From the cell containing the given text, extract its center point as [x, y] coordinate. 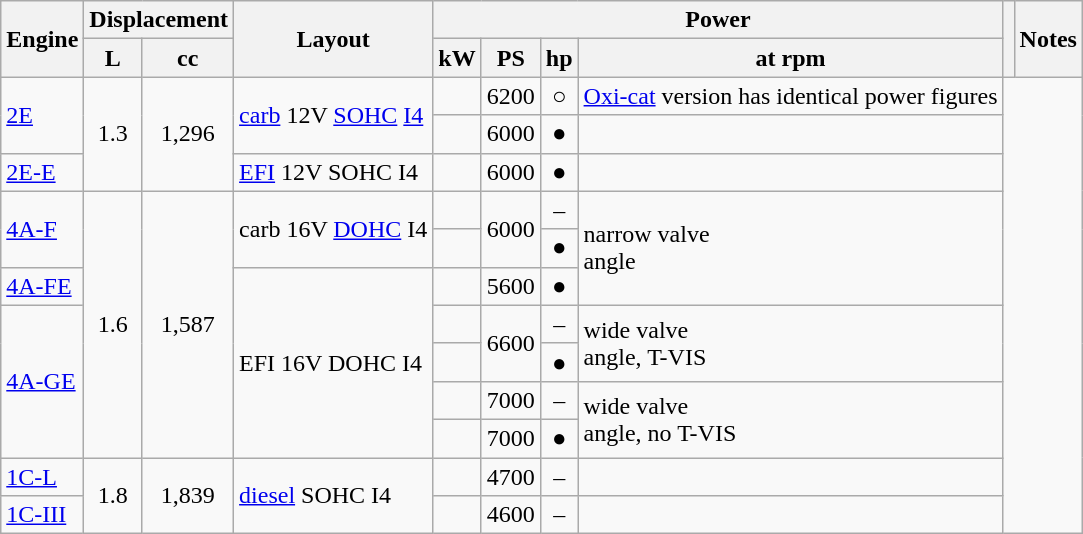
1,587 [188, 324]
hp [559, 58]
PS [510, 58]
1.3 [113, 134]
4A-F [42, 229]
2E-E [42, 172]
1,839 [188, 496]
Power [718, 20]
EFI 12V SOHC I4 [334, 172]
4600 [510, 515]
carb 16V DOHC I4 [334, 229]
at rpm [790, 58]
4A-GE [42, 381]
1.8 [113, 496]
Displacement [159, 20]
Notes [1048, 39]
carb 12V SOHC I4 [334, 115]
kW [457, 58]
4700 [510, 477]
Layout [334, 39]
1,296 [188, 134]
L [113, 58]
cc [188, 58]
diesel SOHC I4 [334, 496]
2E [42, 115]
6200 [510, 96]
6600 [510, 343]
1.6 [113, 324]
1C-III [42, 515]
○ [559, 96]
wide valveangle, no T-VIS [790, 419]
wide valveangle, T-VIS [790, 343]
4A-FE [42, 286]
Oxi-cat version has identical power figures [790, 96]
EFI 16V DOHC I4 [334, 362]
5600 [510, 286]
narrow valveangle [790, 248]
Engine [42, 39]
1C-L [42, 477]
